Return (X, Y) of the center of cell containing provided text 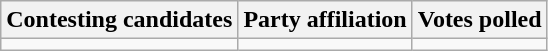
Contesting candidates (120, 20)
Party affiliation (325, 20)
Votes polled (480, 20)
